Extract the [x, y] coordinate from the center of the cell holding the provided text.  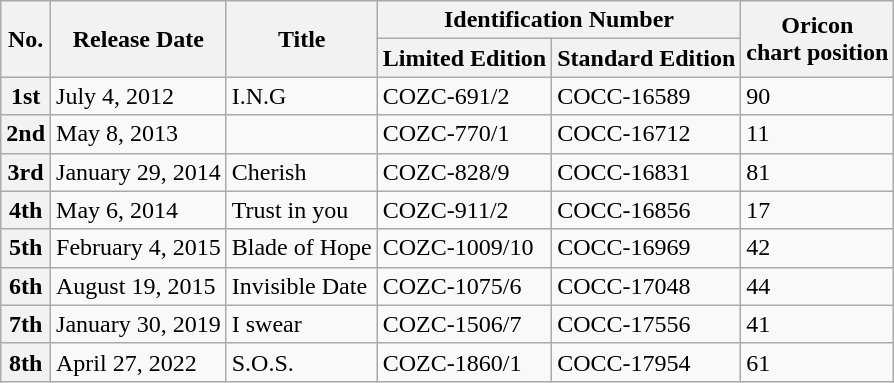
January 29, 2014 [139, 172]
COZC-911/2 [464, 210]
COZC-770/1 [464, 134]
January 30, 2019 [139, 324]
COZC-1860/1 [464, 362]
Blade of Hope [302, 248]
Limited Edition [464, 58]
February 4, 2015 [139, 248]
11 [818, 134]
COZC-1506/7 [464, 324]
S.O.S. [302, 362]
Title [302, 39]
COCC-17954 [646, 362]
2nd [26, 134]
Release Date [139, 39]
3rd [26, 172]
COCC-17556 [646, 324]
61 [818, 362]
1st [26, 96]
17 [818, 210]
6th [26, 286]
42 [818, 248]
Standard Edition [646, 58]
COCC-16831 [646, 172]
5th [26, 248]
7th [26, 324]
4th [26, 210]
COZC-1009/10 [464, 248]
Identification Number [559, 20]
COCC-17048 [646, 286]
41 [818, 324]
COCC-16589 [646, 96]
No. [26, 39]
July 4, 2012 [139, 96]
COCC-16969 [646, 248]
COCC-16856 [646, 210]
August 19, 2015 [139, 286]
COCC-16712 [646, 134]
81 [818, 172]
44 [818, 286]
May 8, 2013 [139, 134]
May 6, 2014 [139, 210]
8th [26, 362]
I swear [302, 324]
Cherish [302, 172]
COZC-691/2 [464, 96]
I.N.G [302, 96]
Oricon chart position [818, 39]
Trust in you [302, 210]
COZC-1075/6 [464, 286]
April 27, 2022 [139, 362]
Invisible Date [302, 286]
90 [818, 96]
COZC-828/9 [464, 172]
